Capture the cell that displays the provided text and extract its (x, y) central coordinate. 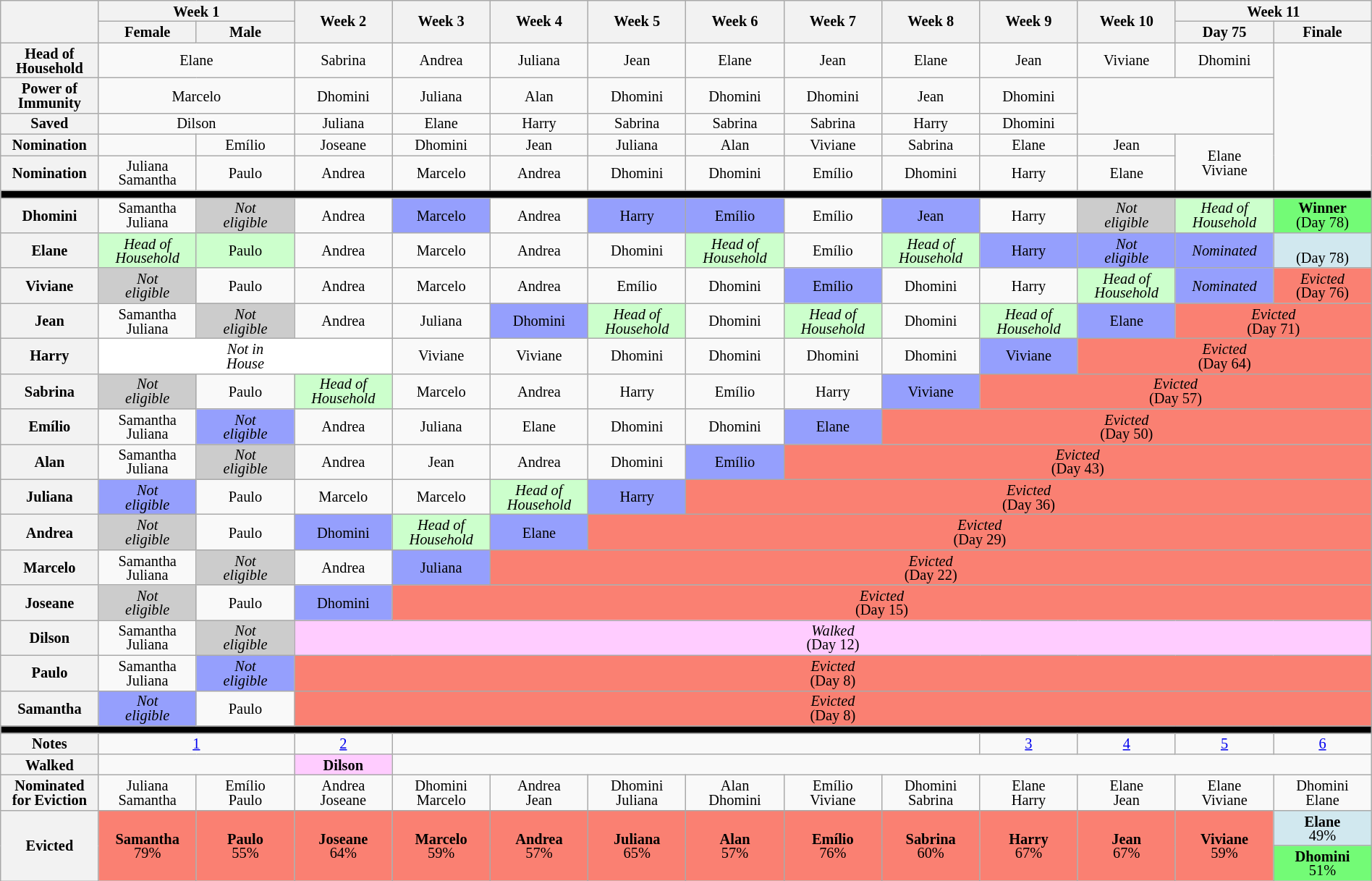
Evicted(Day 71) (1274, 321)
Viviane59% (1224, 846)
6 (1323, 743)
Week 6 (735, 21)
Week 1 (197, 10)
DhominiMarcelo (441, 792)
Evicted(Day 43) (1077, 462)
Winner(Day 78) (1323, 216)
Harry67% (1029, 846)
Week 3 (441, 21)
Week 9 (1029, 21)
Notes (49, 743)
Dhomini51% (1323, 863)
Evicted(Day 76) (1323, 285)
Alan57% (735, 846)
Evicted (49, 846)
Saved (49, 123)
ElaneHarry (1029, 792)
Evicted(Day 22) (931, 568)
Week 7 (832, 21)
Marcelo59% (441, 846)
Jean67% (1126, 846)
Samantha (49, 708)
Not inHouse (245, 356)
Evicted(Day 50) (1126, 427)
Week 4 (538, 21)
Elane49% (1323, 828)
AndreaJoseane (343, 792)
Nominatedfor Eviction (49, 792)
Week 11 (1274, 10)
Week 10 (1126, 21)
4 (1126, 743)
Day 75 (1224, 32)
AlanDhomini (735, 792)
(Day 78) (1323, 250)
Joseane64% (343, 846)
EmílioViviane (832, 792)
Male (245, 32)
Emílio76% (832, 846)
DhominiJuliana (637, 792)
Week 8 (931, 21)
DhominiSabrina (931, 792)
Walked (49, 764)
Power ofImmunity (49, 96)
1 (197, 743)
Evicted(Day 15) (881, 602)
2 (343, 743)
Paulo55% (245, 846)
Finale (1323, 32)
Evicted(Day 29) (980, 531)
Samantha79% (148, 846)
Walked(Day 12) (834, 637)
Week 2 (343, 21)
Head ofHousehold (49, 61)
Female (148, 32)
Andrea57% (538, 846)
DhominiElane (1323, 792)
AndreaJean (538, 792)
ElaneJean (1126, 792)
5 (1224, 743)
3 (1029, 743)
Evicted(Day 57) (1175, 391)
EmílioPaulo (245, 792)
Week 5 (637, 21)
Evicted(Day 64) (1224, 356)
Juliana65% (637, 846)
Sabrina60% (931, 846)
Evicted(Day 36) (1029, 497)
